From the cell containing the given text, extract its center point as (x, y) coordinate. 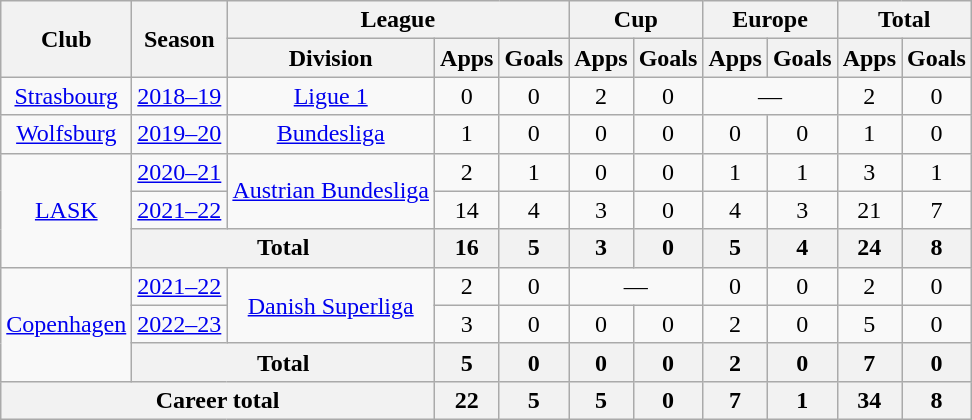
Division (331, 58)
Cup (636, 20)
16 (467, 248)
Wolfsburg (66, 134)
Bundesliga (331, 134)
Austrian Bundesliga (331, 191)
34 (869, 400)
Danish Superliga (331, 305)
22 (467, 400)
24 (869, 248)
Career total (218, 400)
Strasbourg (66, 96)
LASK (66, 210)
21 (869, 210)
2019–20 (180, 134)
2020–21 (180, 172)
2022–23 (180, 324)
Season (180, 39)
Copenhagen (66, 324)
2018–19 (180, 96)
14 (467, 210)
Europe (770, 20)
Club (66, 39)
Ligue 1 (331, 96)
League (398, 20)
